Return [X, Y] of the center of cell containing provided text 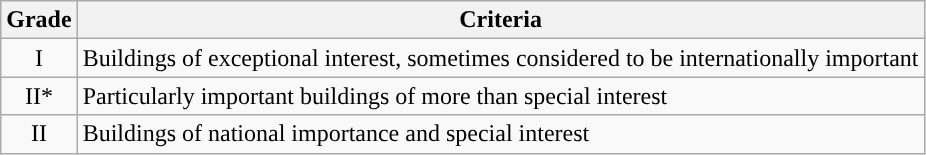
II* [39, 96]
Criteria [500, 20]
Buildings of exceptional interest, sometimes considered to be internationally important [500, 58]
Buildings of national importance and special interest [500, 134]
Grade [39, 20]
Particularly important buildings of more than special interest [500, 96]
II [39, 134]
I [39, 58]
